For the text-containing cell, return its midpoint in [X, Y] coordinate format. 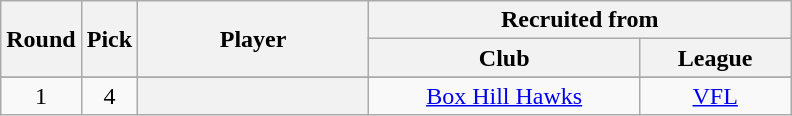
Pick [109, 39]
Player [254, 39]
Box Hill Hawks [504, 96]
4 [109, 96]
VFL [716, 96]
Club [504, 58]
Recruited from [580, 20]
League [716, 58]
1 [41, 96]
Round [41, 39]
